Return (X, Y) of the center of cell containing provided text 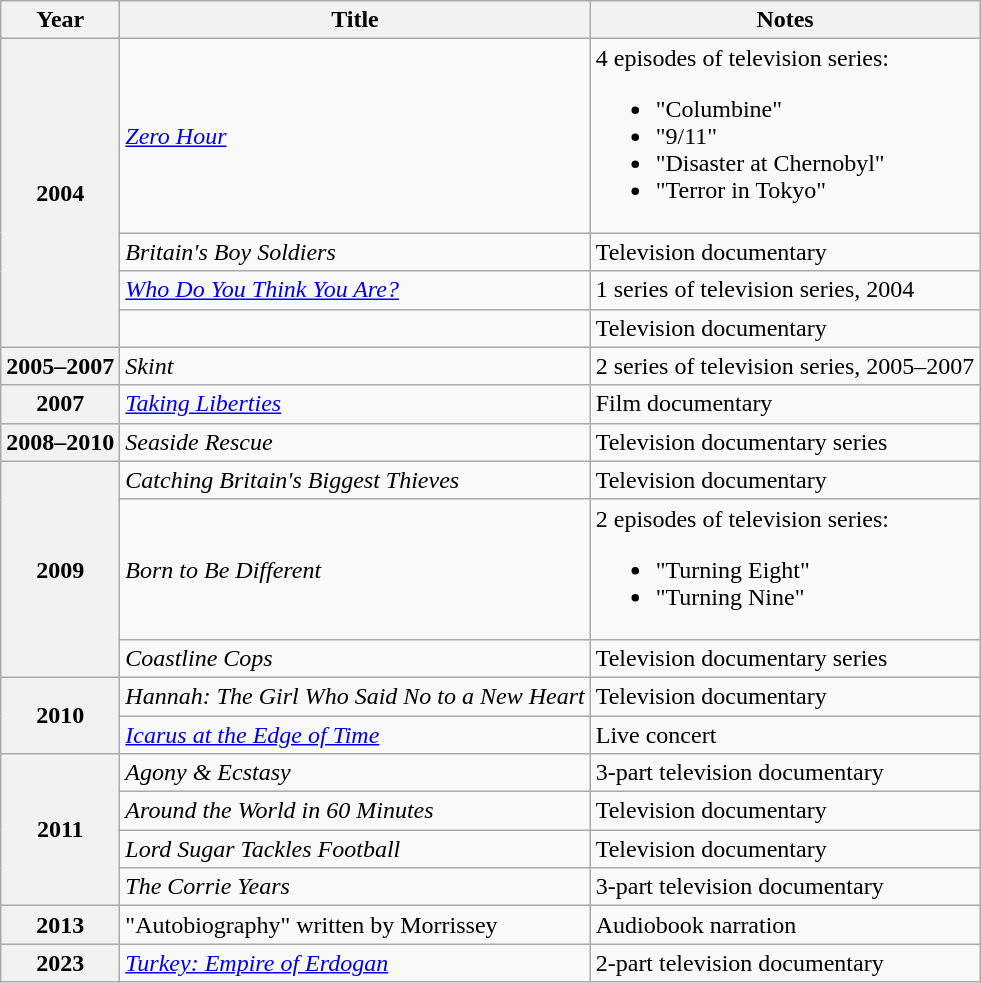
2011 (60, 830)
Agony & Ecstasy (355, 773)
2009 (60, 569)
Lord Sugar Tackles Football (355, 849)
Zero Hour (355, 136)
Skint (355, 366)
Film documentary (785, 404)
Year (60, 20)
2004 (60, 193)
2010 (60, 715)
Coastline Cops (355, 658)
Around the World in 60 Minutes (355, 811)
2013 (60, 925)
2 episodes of television series:"Turning Eight""Turning Nine" (785, 569)
2007 (60, 404)
Who Do You Think You Are? (355, 290)
Title (355, 20)
Audiobook narration (785, 925)
Live concert (785, 735)
Hannah: The Girl Who Said No to a New Heart (355, 696)
Notes (785, 20)
Born to Be Different (355, 569)
2-part television documentary (785, 963)
1 series of television series, 2004 (785, 290)
Seaside Rescue (355, 442)
2008–2010 (60, 442)
2 series of television series, 2005–2007 (785, 366)
The Corrie Years (355, 887)
Britain's Boy Soldiers (355, 252)
Catching Britain's Biggest Thieves (355, 480)
Icarus at the Edge of Time (355, 735)
4 episodes of television series:"Columbine""9/11""Disaster at Chernobyl""Terror in Tokyo" (785, 136)
2023 (60, 963)
"Autobiography" written by Morrissey (355, 925)
Turkey: Empire of Erdogan (355, 963)
Taking Liberties (355, 404)
2005–2007 (60, 366)
